Capture the cell that displays the provided text and extract its (x, y) central coordinate. 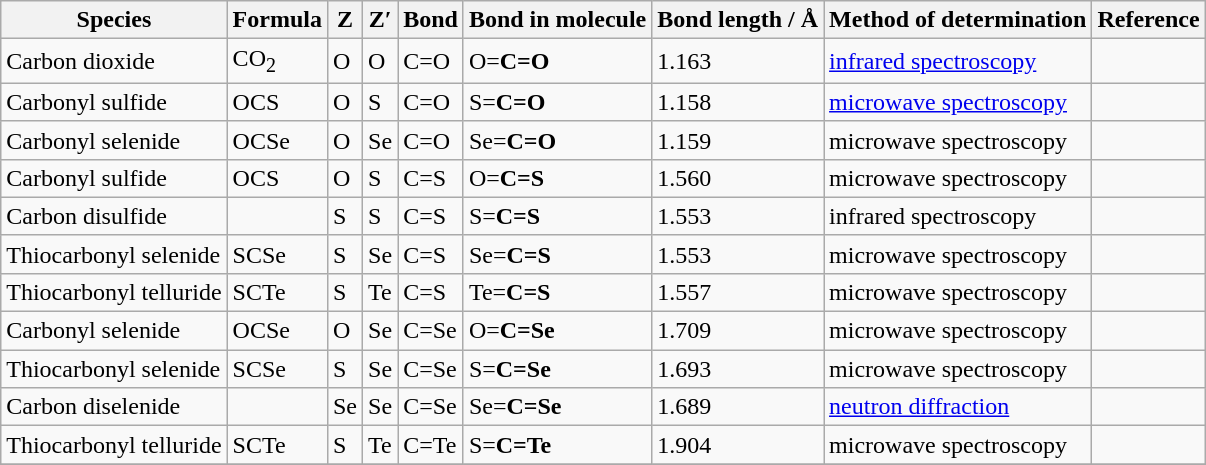
S=C=O (557, 102)
Te=C=S (557, 292)
C=Te (431, 445)
Bond in molecule (557, 20)
Species (114, 20)
Carbon diselenide (114, 407)
1.557 (738, 292)
S=C=Se (557, 369)
1.709 (738, 331)
S=C=Te (557, 445)
1.158 (738, 102)
Carbon dioxide (114, 61)
1.689 (738, 407)
Bond length / Å (738, 20)
CO2 (277, 61)
O=C=S (557, 178)
S=C=S (557, 216)
1.159 (738, 140)
Se=C=O (557, 140)
Z′ (380, 20)
O=C=O (557, 61)
Se=C=S (557, 254)
Method of determination (958, 20)
neutron diffraction (958, 407)
Bond (431, 20)
Z (344, 20)
O=C=Se (557, 331)
1.904 (738, 445)
Carbon disulfide (114, 216)
1.163 (738, 61)
Formula (277, 20)
1.693 (738, 369)
1.560 (738, 178)
Se=C=Se (557, 407)
Reference (1148, 20)
